Return the (X, Y) coordinate for the center point of the cell that contains the specified text.  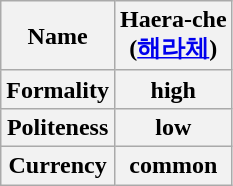
common (173, 165)
Name (58, 36)
Formality (58, 89)
high (173, 89)
Currency (58, 165)
Haera-che(해라체) (173, 36)
low (173, 127)
Politeness (58, 127)
